Output the [x, y] coordinate of the center of the cell containing the given text.  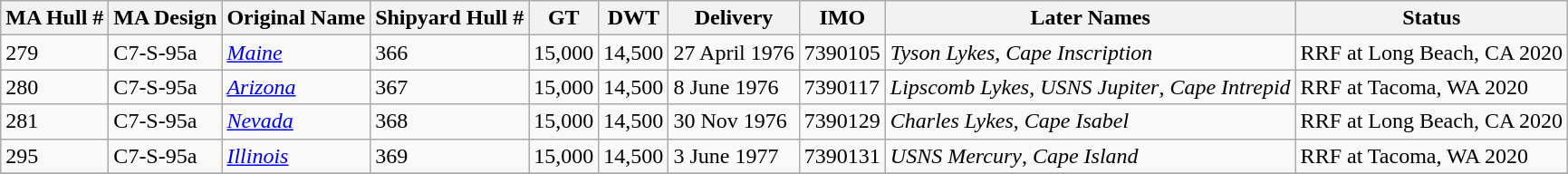
7390129 [842, 121]
30 Nov 1976 [734, 121]
367 [449, 87]
Maine [296, 53]
Later Names [1091, 18]
369 [449, 156]
7390117 [842, 87]
DWT [634, 18]
Original Name [296, 18]
MA Hull # [54, 18]
Nevada [296, 121]
Illinois [296, 156]
Charles Lykes, Cape Isabel [1091, 121]
368 [449, 121]
279 [54, 53]
27 April 1976 [734, 53]
3 June 1977 [734, 156]
281 [54, 121]
Status [1431, 18]
MA Design [165, 18]
Shipyard Hull # [449, 18]
GT [563, 18]
Arizona [296, 87]
7390105 [842, 53]
8 June 1976 [734, 87]
USNS Mercury, Cape Island [1091, 156]
280 [54, 87]
366 [449, 53]
Lipscomb Lykes, USNS Jupiter, Cape Intrepid [1091, 87]
IMO [842, 18]
7390131 [842, 156]
Tyson Lykes, Cape Inscription [1091, 53]
Delivery [734, 18]
295 [54, 156]
